Search for the cell housing the specified text and yield its (X, Y) center coordinate. 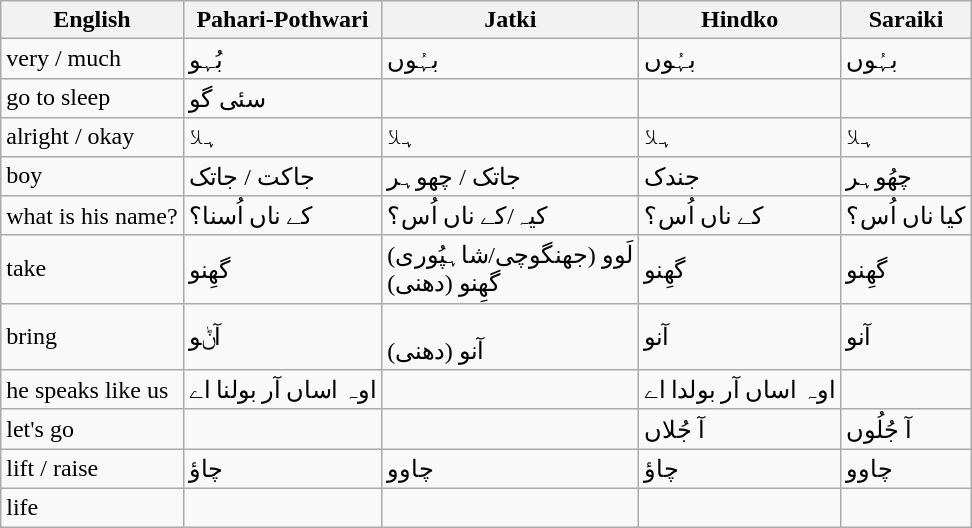
چھُوہر (906, 176)
alright / okay (92, 137)
جاکت / جاتک (282, 176)
lift / raise (92, 469)
اوہ اساں آر بولنا اے (282, 390)
what is his name? (92, 216)
English (92, 20)
take (92, 269)
آنو (دھنی) (510, 336)
کیا ناں اُس؟ (906, 216)
Jatki (510, 20)
Hindko (740, 20)
سئی گو (282, 98)
جندک (740, 176)
let's go (92, 429)
Pahari-Pothwari (282, 20)
آݨو (282, 336)
he speaks like us (92, 390)
boy (92, 176)
go to sleep (92, 98)
کے ناں اُس؟ (740, 216)
کیہ/کے ناں اُس؟ (510, 216)
جاتک / چھوہر (510, 176)
bring (92, 336)
آ جُلاں (740, 429)
اوہ اساں آر بولدا اے (740, 390)
کے ناں اُسنا؟ (282, 216)
very / much (92, 59)
life (92, 507)
آ جُلُوں (906, 429)
لَوو (جھنگوچی/شاہپُوری)گھِنو (دھنی) (510, 269)
Saraiki (906, 20)
بُہو (282, 59)
